Locate the cell with the specified text and output its (X, Y) center coordinate. 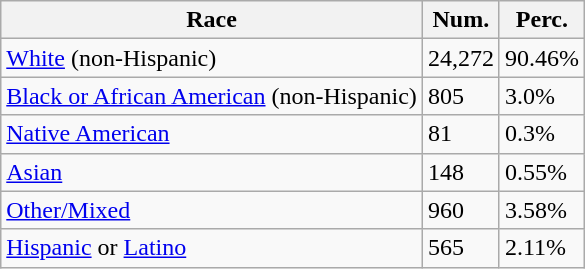
White (non-Hispanic) (212, 58)
565 (460, 248)
3.58% (542, 210)
Perc. (542, 20)
Asian (212, 172)
Black or African American (non-Hispanic) (212, 96)
2.11% (542, 248)
3.0% (542, 96)
805 (460, 96)
0.55% (542, 172)
24,272 (460, 58)
90.46% (542, 58)
Hispanic or Latino (212, 248)
Num. (460, 20)
81 (460, 134)
960 (460, 210)
Other/Mixed (212, 210)
148 (460, 172)
Race (212, 20)
0.3% (542, 134)
Native American (212, 134)
